For the text-containing cell, return its midpoint in [x, y] coordinate format. 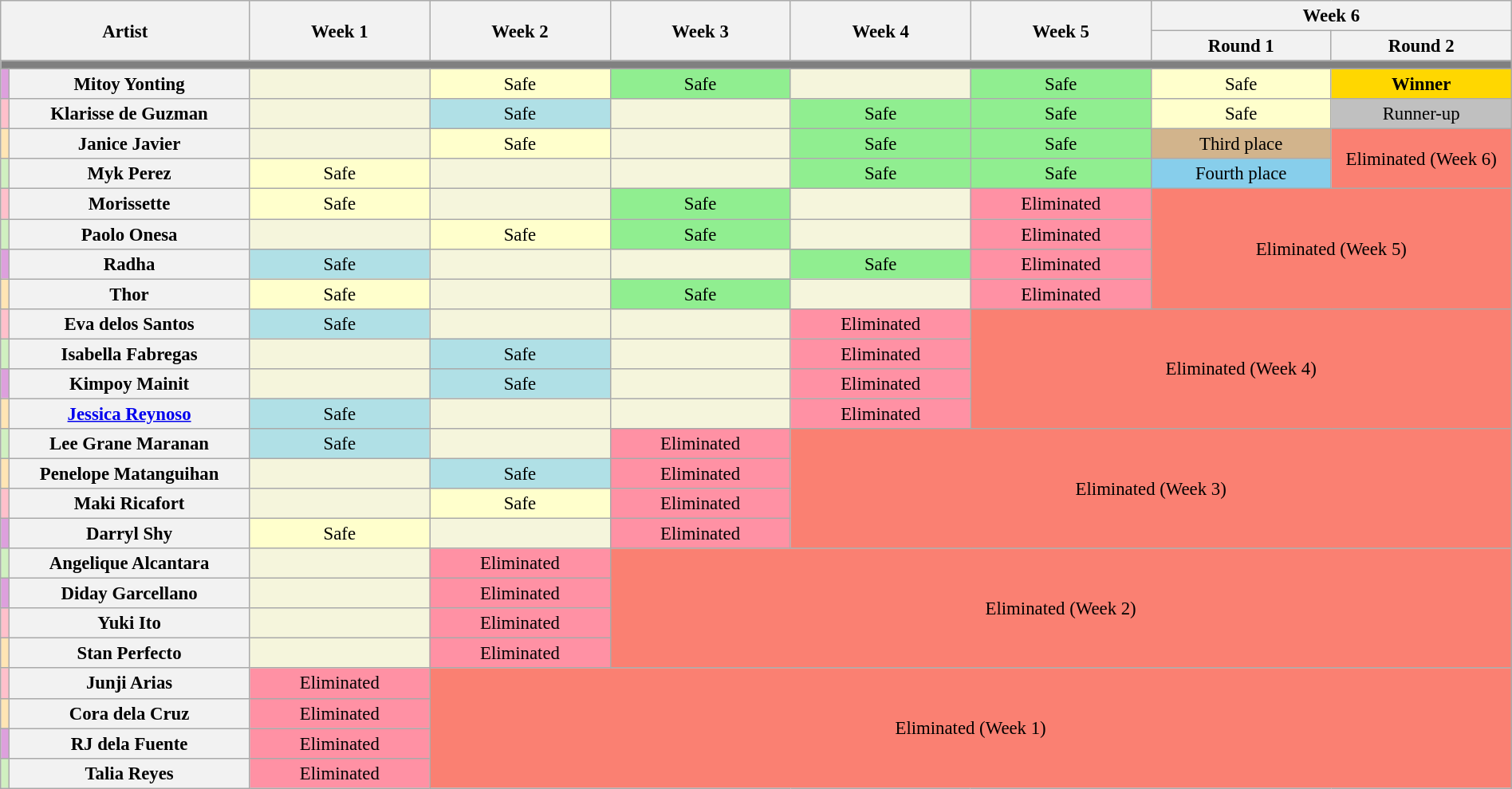
Isabella Fabregas [129, 354]
Week 1 [340, 30]
Kimpoy Mainit [129, 384]
Paolo Onesa [129, 234]
Thor [129, 294]
Talia Reyes [129, 773]
Klarisse de Guzman [129, 114]
Round 1 [1241, 46]
Eliminated (Week 6) [1421, 159]
Angelique Alcantara [129, 563]
Radha [129, 264]
Darryl Shy [129, 534]
Week 4 [880, 30]
Eliminated (Week 5) [1331, 249]
Week 2 [520, 30]
Eliminated (Week 4) [1241, 368]
Maki Ricafort [129, 504]
Penelope Matanguihan [129, 473]
Runner-up [1421, 114]
Yuki Ito [129, 623]
Mitoy Yonting [129, 84]
Morissette [129, 204]
Week 3 [700, 30]
Week 5 [1061, 30]
Lee Grane Maranan [129, 444]
Eva delos Santos [129, 324]
Artist [125, 30]
Diday Garcellano [129, 594]
Junji Arias [129, 684]
Round 2 [1421, 46]
Janice Javier [129, 144]
RJ dela Fuente [129, 744]
Eliminated (Week 2) [1061, 608]
Third place [1241, 144]
Fourth place [1241, 175]
Eliminated (Week 1) [971, 728]
Cora dela Cruz [129, 713]
Stan Perfecto [129, 654]
Winner [1421, 84]
Myk Perez [129, 175]
Jessica Reynoso [129, 414]
Week 6 [1331, 16]
Eliminated (Week 3) [1151, 489]
